Find where the given text appears and provide that cell's center as (x, y) coordinate. 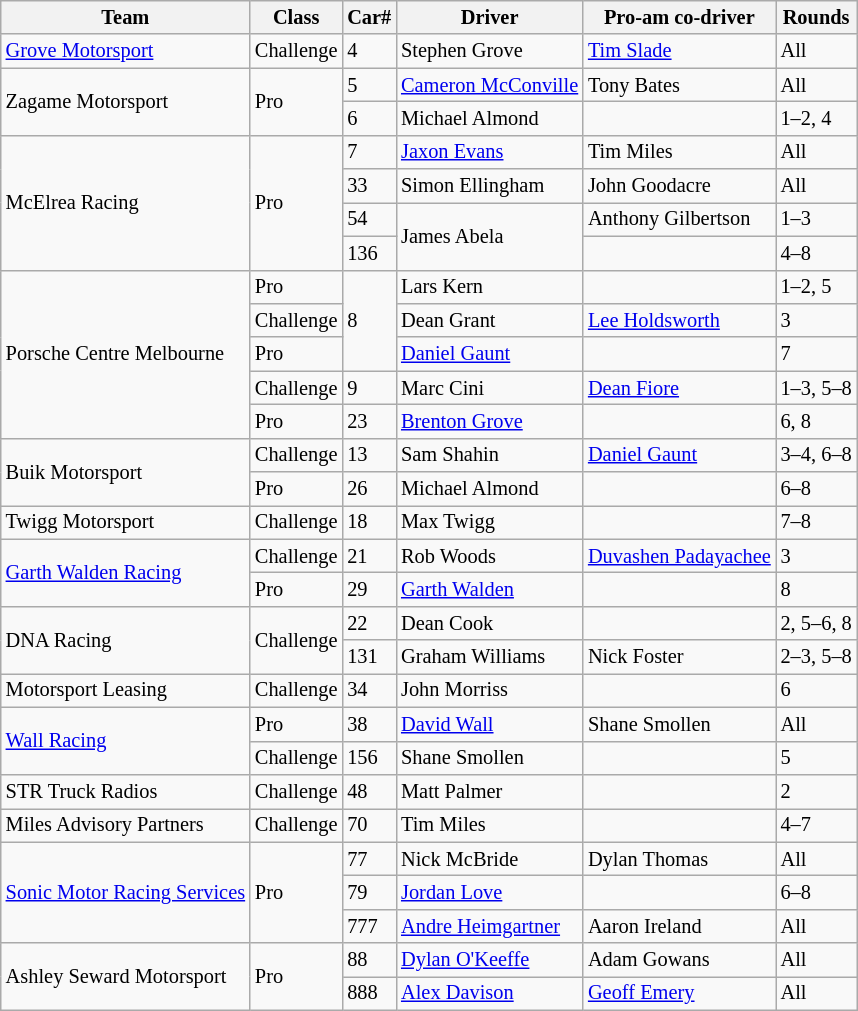
Alex Davison (490, 993)
Lars Kern (490, 287)
9 (369, 388)
Sam Shahin (490, 455)
23 (369, 421)
DNA Racing (126, 640)
26 (369, 489)
Tony Bates (680, 85)
131 (369, 657)
Rob Woods (490, 556)
Marc Cini (490, 388)
Grove Motorsport (126, 51)
1–2, 4 (816, 118)
1–2, 5 (816, 287)
Jaxon Evans (490, 152)
Motorsport Leasing (126, 690)
Matt Palmer (490, 791)
Nick McBride (490, 859)
Nick Foster (680, 657)
Buik Motorsport (126, 472)
Graham Williams (490, 657)
Porsche Centre Melbourne (126, 354)
Dean Cook (490, 623)
77 (369, 859)
Brenton Grove (490, 421)
Dean Grant (490, 320)
Anthony Gilbertson (680, 219)
34 (369, 690)
Tim Slade (680, 51)
22 (369, 623)
33 (369, 186)
156 (369, 758)
Sonic Motor Racing Services (126, 892)
Lee Holdsworth (680, 320)
Garth Walden (490, 589)
79 (369, 892)
John Morriss (490, 690)
Dean Fiore (680, 388)
2–3, 5–8 (816, 657)
136 (369, 253)
McElrea Racing (126, 202)
Aaron Ireland (680, 926)
Garth Walden Racing (126, 572)
Max Twigg (490, 522)
John Goodacre (680, 186)
James Abela (490, 236)
70 (369, 825)
2, 5–6, 8 (816, 623)
1–3 (816, 219)
Jordan Love (490, 892)
6, 8 (816, 421)
4–7 (816, 825)
1–3, 5–8 (816, 388)
888 (369, 993)
13 (369, 455)
Ashley Seward Motorsport (126, 976)
Stephen Grove (490, 51)
Twigg Motorsport (126, 522)
Driver (490, 17)
Wall Racing (126, 740)
Andre Heimgartner (490, 926)
Geoff Emery (680, 993)
Zagame Motorsport (126, 102)
21 (369, 556)
Class (296, 17)
18 (369, 522)
Team (126, 17)
48 (369, 791)
2 (816, 791)
3–4, 6–8 (816, 455)
Duvashen Padayachee (680, 556)
Pro-am co-driver (680, 17)
Dylan O'Keeffe (490, 960)
7–8 (816, 522)
88 (369, 960)
54 (369, 219)
Miles Advisory Partners (126, 825)
Dylan Thomas (680, 859)
Adam Gowans (680, 960)
4 (369, 51)
Simon Ellingham (490, 186)
38 (369, 724)
David Wall (490, 724)
29 (369, 589)
Cameron McConville (490, 85)
STR Truck Radios (126, 791)
Rounds (816, 17)
Car# (369, 17)
777 (369, 926)
4–8 (816, 253)
